Return [X, Y] of the center of cell containing provided text 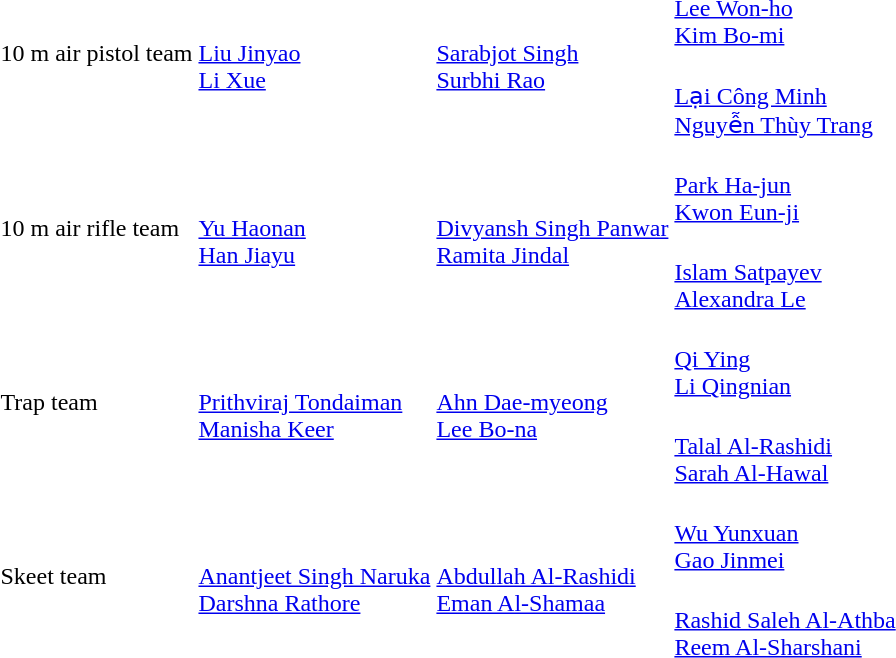
Prithviraj TondaimanManisha Keer [314, 402]
Divyansh Singh PanwarRamita Jindal [552, 228]
Yu HaonanHan Jiayu [314, 228]
Ahn Dae-myeongLee Bo-na [552, 402]
